Return [X, Y] of the center of cell containing provided text 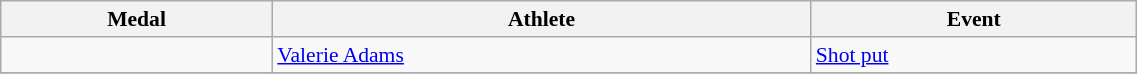
Medal [137, 19]
Shot put [974, 55]
Event [974, 19]
Valerie Adams [542, 55]
Athlete [542, 19]
